For the text-containing cell, return its midpoint in [X, Y] coordinate format. 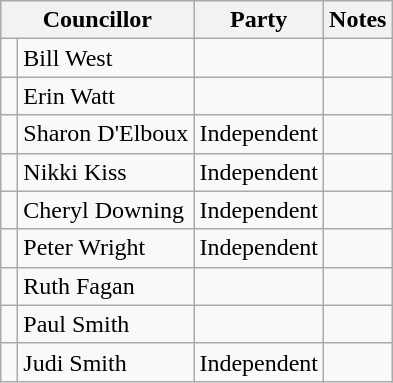
Sharon D'Elboux [106, 134]
Ruth Fagan [106, 286]
Councillor [98, 20]
Judi Smith [106, 362]
Bill West [106, 58]
Nikki Kiss [106, 172]
Party [259, 20]
Paul Smith [106, 324]
Cheryl Downing [106, 210]
Erin Watt [106, 96]
Peter Wright [106, 248]
Notes [358, 20]
